Extract the (x, y) coordinate from the center of the cell holding the provided text.  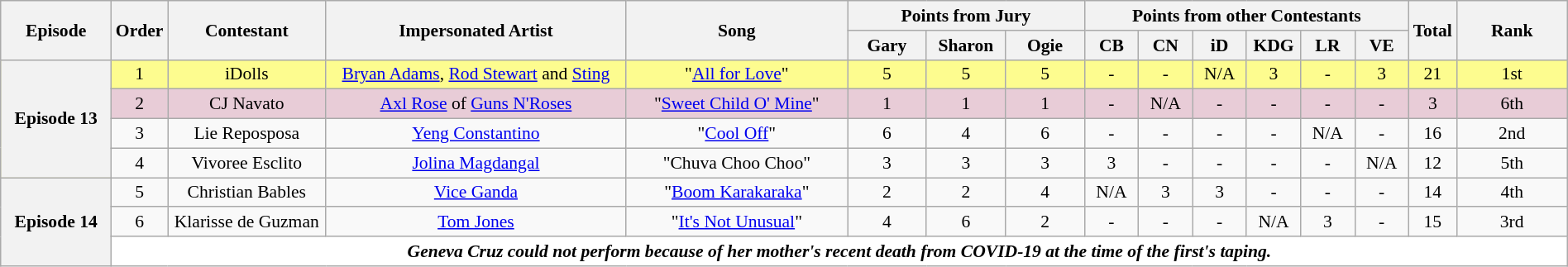
iDolls (246, 74)
14 (1432, 193)
"Boom Karakaraka" (737, 193)
12 (1432, 163)
Episode 14 (56, 222)
16 (1432, 134)
Tom Jones (476, 222)
CB (1111, 45)
"It's Not Unusual" (737, 222)
Ogie (1045, 45)
Christian Bables (246, 193)
iD (1219, 45)
6th (1512, 104)
21 (1432, 74)
Impersonated Artist (476, 30)
"All for Love" (737, 74)
Gary (887, 45)
Total (1432, 30)
Axl Rose of Guns N'Roses (476, 104)
Klarisse de Guzman (246, 222)
"Cool Off" (737, 134)
3rd (1512, 222)
Bryan Adams, Rod Stewart and Sting (476, 74)
Sharon (966, 45)
LR (1328, 45)
4th (1512, 193)
KDG (1274, 45)
CN (1166, 45)
Episode (56, 30)
Order (140, 30)
Song (737, 30)
Yeng Constantino (476, 134)
Vivoree Esclito (246, 163)
"Sweet Child O' Mine" (737, 104)
"Chuva Choo Choo" (737, 163)
Rank (1512, 30)
15 (1432, 222)
VE (1381, 45)
Points from other Contestants (1246, 16)
Contestant (246, 30)
2nd (1512, 134)
5th (1512, 163)
Jolina Magdangal (476, 163)
Geneva Cruz could not perform because of her mother's recent death from COVID-19 at the time of the first's taping. (840, 251)
CJ Navato (246, 104)
1st (1512, 74)
Points from Jury (966, 16)
Lie Reposposa (246, 134)
Vice Ganda (476, 193)
Episode 13 (56, 118)
